Return [X, Y] of the center of cell containing provided text 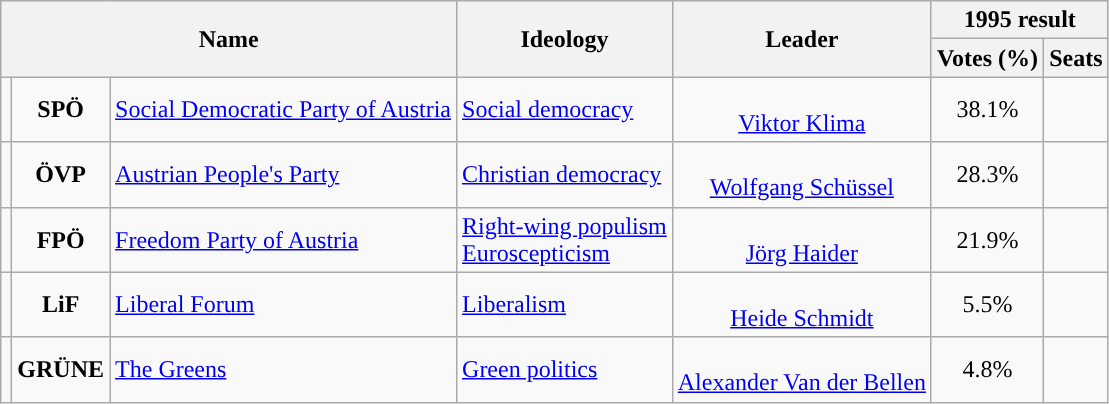
Heide Schmidt [802, 304]
The Greens [284, 370]
Jörg Haider [802, 240]
Name [229, 39]
FPÖ [61, 240]
21.9% [987, 240]
Ideology [565, 39]
1995 result [1020, 20]
5.5% [987, 304]
Green politics [565, 370]
GRÜNE [61, 370]
38.1% [987, 110]
Christian democracy [565, 174]
Social Democratic Party of Austria [284, 110]
Votes (%) [987, 58]
4.8% [987, 370]
LiF [61, 304]
Seats [1076, 58]
Liberal Forum [284, 304]
Social democracy [565, 110]
Leader [802, 39]
Right-wing populismEuroscepticism [565, 240]
28.3% [987, 174]
Austrian People's Party [284, 174]
ÖVP [61, 174]
Freedom Party of Austria [284, 240]
Wolfgang Schüssel [802, 174]
Liberalism [565, 304]
Alexander Van der Bellen [802, 370]
SPÖ [61, 110]
Viktor Klima [802, 110]
